Scan for the cell matching the given text and deliver its [X, Y] coordinate at center. 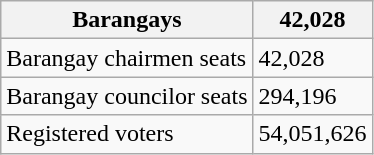
Barangay councilor seats [127, 96]
294,196 [312, 96]
Registered voters [127, 134]
Barangay chairmen seats [127, 58]
Barangays [127, 20]
54,051,626 [312, 134]
